Capture the cell that displays the provided text and extract its [x, y] central coordinate. 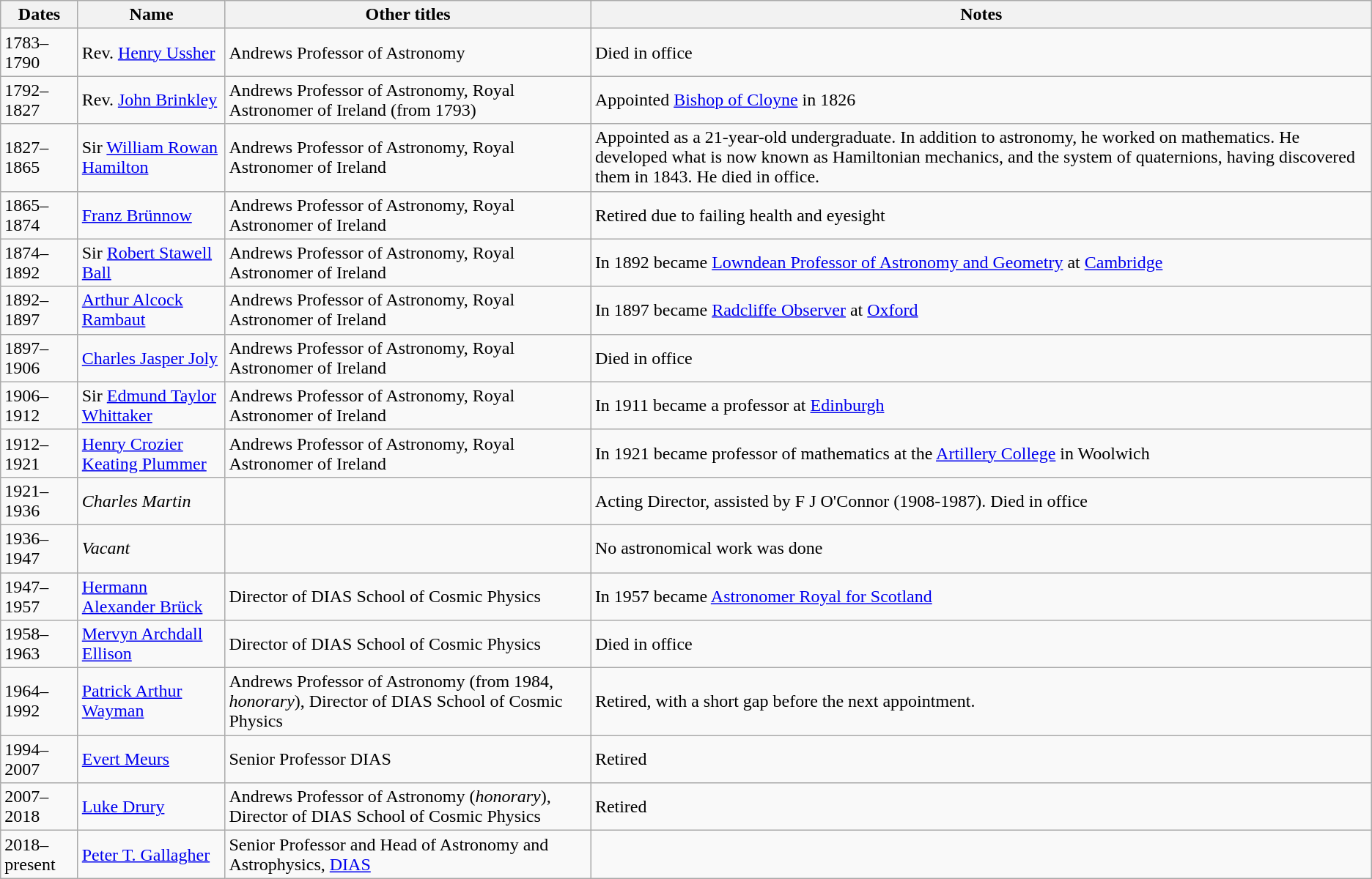
Acting Director, assisted by F J O'Connor (1908-1987). Died in office [981, 501]
2007–2018 [40, 807]
Senior Professor DIAS [407, 759]
Arthur Alcock Rambaut [151, 311]
Patrick Arthur Wayman [151, 702]
1912–1921 [40, 453]
Sir William Rowan Hamilton [151, 157]
Charles Jasper Joly [151, 357]
1792–1827 [40, 100]
Hermann Alexander Brück [151, 596]
1994–2007 [40, 759]
1964–1992 [40, 702]
1783–1790 [40, 53]
Andrews Professor of Astronomy (honorary), Director of DIAS School of Cosmic Physics [407, 807]
In 1892 became Lowndean Professor of Astronomy and Geometry at Cambridge [981, 262]
Andrews Professor of Astronomy, Royal Astronomer of Ireland (from 1793) [407, 100]
Rev. John Brinkley [151, 100]
Peter T. Gallagher [151, 854]
Henry Crozier Keating Plummer [151, 453]
1947–1957 [40, 596]
No astronomical work was done [981, 548]
Evert Meurs [151, 759]
Notes [981, 15]
Andrews Professor of Astronomy [407, 53]
Appointed Bishop of Cloyne in 1826 [981, 100]
Senior Professor and Head of Astronomy and Astrophysics, DIAS [407, 854]
Dates [40, 15]
Rev. Henry Ussher [151, 53]
Franz Brünnow [151, 215]
Andrews Professor of Astronomy (from 1984, honorary), Director of DIAS School of Cosmic Physics [407, 702]
In 1957 became Astronomer Royal for Scotland [981, 596]
1897–1906 [40, 357]
In 1911 became a professor at Edinburgh [981, 406]
1958–1963 [40, 645]
Mervyn Archdall Ellison [151, 645]
Vacant [151, 548]
Retired due to failing health and eyesight [981, 215]
1892–1897 [40, 311]
1906–1912 [40, 406]
Sir Edmund Taylor Whittaker [151, 406]
In 1897 became Radcliffe Observer at Oxford [981, 311]
Other titles [407, 15]
Retired, with a short gap before the next appointment. [981, 702]
In 1921 became professor of mathematics at the Artillery College in Woolwich [981, 453]
Sir Robert Stawell Ball [151, 262]
1921–1936 [40, 501]
1827–1865 [40, 157]
2018–present [40, 854]
1865–1874 [40, 215]
Name [151, 15]
1874–1892 [40, 262]
Luke Drury [151, 807]
Charles Martin [151, 501]
1936–1947 [40, 548]
